Detect which cell encompasses the target text, then output its (x, y) center coordinate. 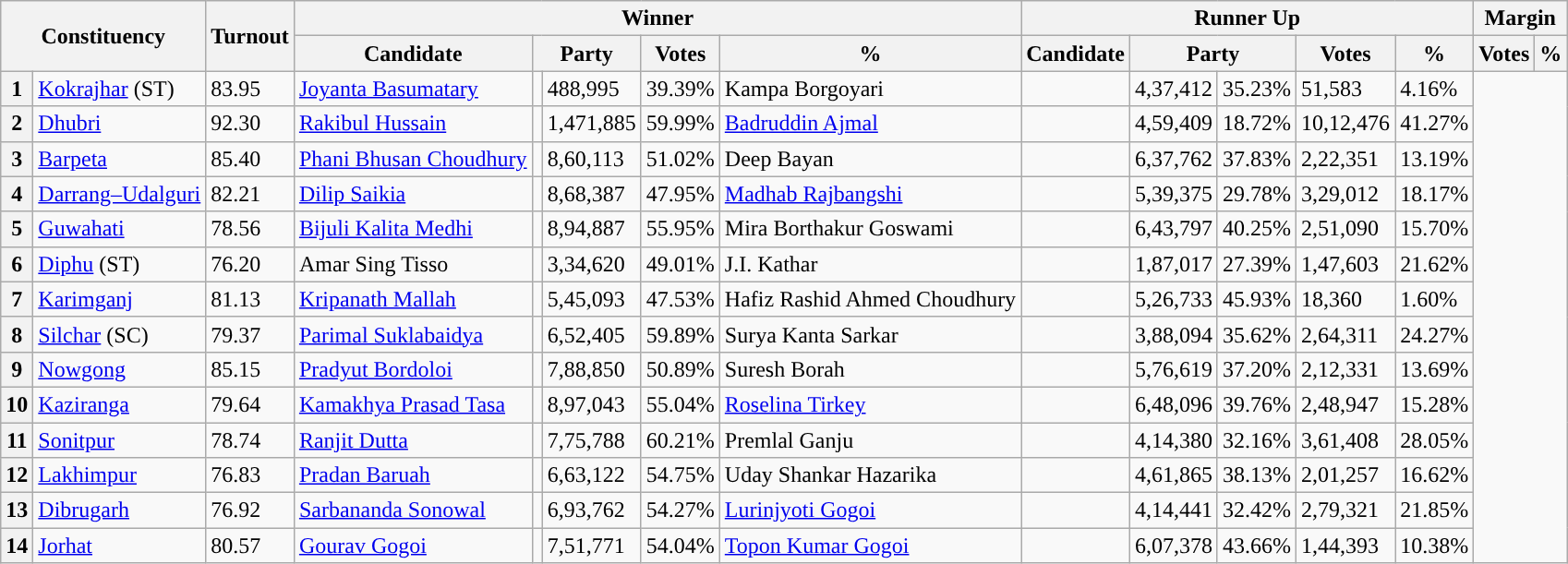
21.62% (1435, 264)
Jorhat (120, 546)
Premlal Ganju (870, 440)
2,12,331 (1346, 369)
Dhubri (120, 124)
Constituency (103, 36)
32.42% (1256, 510)
6,48,096 (1173, 404)
6,93,762 (591, 510)
47.53% (680, 299)
82.21 (250, 194)
8,97,043 (591, 404)
Surya Kanta Sarkar (870, 334)
55.04% (680, 404)
3,88,094 (1173, 334)
1,471,885 (591, 124)
Sonitpur (120, 440)
7,51,771 (591, 546)
6,52,405 (591, 334)
37.83% (1256, 159)
15.28% (1435, 404)
32.16% (1256, 440)
49.01% (680, 264)
4,37,412 (1173, 89)
1,47,603 (1346, 264)
80.57 (250, 546)
Ranjit Dutta (413, 440)
Sarbananda Sonowal (413, 510)
Joyanta Basumatary (413, 89)
38.13% (1256, 475)
45.93% (1256, 299)
8,68,387 (591, 194)
Kamakhya Prasad Tasa (413, 404)
47.95% (680, 194)
Runner Up (1248, 18)
39.39% (680, 89)
76.83 (250, 475)
Phani Bhusan Choudhury (413, 159)
Lurinjyoti Gogoi (870, 510)
92.30 (250, 124)
16.62% (1435, 475)
10.38% (1435, 546)
Lakhimpur (120, 475)
1,44,393 (1346, 546)
39.76% (1256, 404)
Silchar (SC) (120, 334)
8,94,887 (591, 229)
Margin (1520, 18)
13.19% (1435, 159)
Karimganj (120, 299)
2 (17, 124)
2,51,090 (1346, 229)
2,79,321 (1346, 510)
Mira Borthakur Goswami (870, 229)
3 (17, 159)
5,45,093 (591, 299)
6,63,122 (591, 475)
Diphu (ST) (120, 264)
Badruddin Ajmal (870, 124)
3,34,620 (591, 264)
Winner (657, 18)
28.05% (1435, 440)
5,26,733 (1173, 299)
Topon Kumar Gogoi (870, 546)
Parimal Suklabaidya (413, 334)
Kaziranga (120, 404)
5,76,619 (1173, 369)
2,22,351 (1346, 159)
43.66% (1256, 546)
Kokrajhar (ST) (120, 89)
5 (17, 229)
54.04% (680, 546)
59.89% (680, 334)
6,37,762 (1173, 159)
54.27% (680, 510)
9 (17, 369)
76.92 (250, 510)
10,12,476 (1346, 124)
11 (17, 440)
37.20% (1256, 369)
8 (17, 334)
Suresh Borah (870, 369)
Uday Shankar Hazarika (870, 475)
4,59,409 (1173, 124)
Kripanath Mallah (413, 299)
85.15 (250, 369)
10 (17, 404)
1,87,017 (1173, 264)
Pradan Baruah (413, 475)
1.60% (1435, 299)
Roselina Tirkey (870, 404)
8,60,113 (591, 159)
18.17% (1435, 194)
7,75,788 (591, 440)
14 (17, 546)
Pradyut Bordoloi (413, 369)
4.16% (1435, 89)
Bijuli Kalita Medhi (413, 229)
Nowgong (120, 369)
Dilip Saikia (413, 194)
79.37 (250, 334)
13 (17, 510)
3,29,012 (1346, 194)
7,88,850 (591, 369)
21.85% (1435, 510)
40.25% (1256, 229)
2,01,257 (1346, 475)
1 (17, 89)
4,14,380 (1173, 440)
35.62% (1256, 334)
29.78% (1256, 194)
6,07,378 (1173, 546)
Rakibul Hussain (413, 124)
Darrang–Udalguri (120, 194)
83.95 (250, 89)
51,583 (1346, 89)
12 (17, 475)
6 (17, 264)
J.I. Kathar (870, 264)
50.89% (680, 369)
78.74 (250, 440)
Barpeta (120, 159)
81.13 (250, 299)
41.27% (1435, 124)
15.70% (1435, 229)
60.21% (680, 440)
4,61,865 (1173, 475)
24.27% (1435, 334)
Turnout (250, 36)
51.02% (680, 159)
79.64 (250, 404)
78.56 (250, 229)
Kampa Borgoyari (870, 89)
18.72% (1256, 124)
Dibrugarh (120, 510)
4 (17, 194)
Hafiz Rashid Ahmed Choudhury (870, 299)
54.75% (680, 475)
Deep Bayan (870, 159)
6,43,797 (1173, 229)
18,360 (1346, 299)
27.39% (1256, 264)
488,995 (591, 89)
7 (17, 299)
4,14,441 (1173, 510)
Gourav Gogoi (413, 546)
76.20 (250, 264)
59.99% (680, 124)
5,39,375 (1173, 194)
55.95% (680, 229)
2,48,947 (1346, 404)
2,64,311 (1346, 334)
3,61,408 (1346, 440)
Madhab Rajbangshi (870, 194)
85.40 (250, 159)
35.23% (1256, 89)
13.69% (1435, 369)
Amar Sing Tisso (413, 264)
Guwahati (120, 229)
